For the text-containing cell, return its midpoint in (x, y) coordinate format. 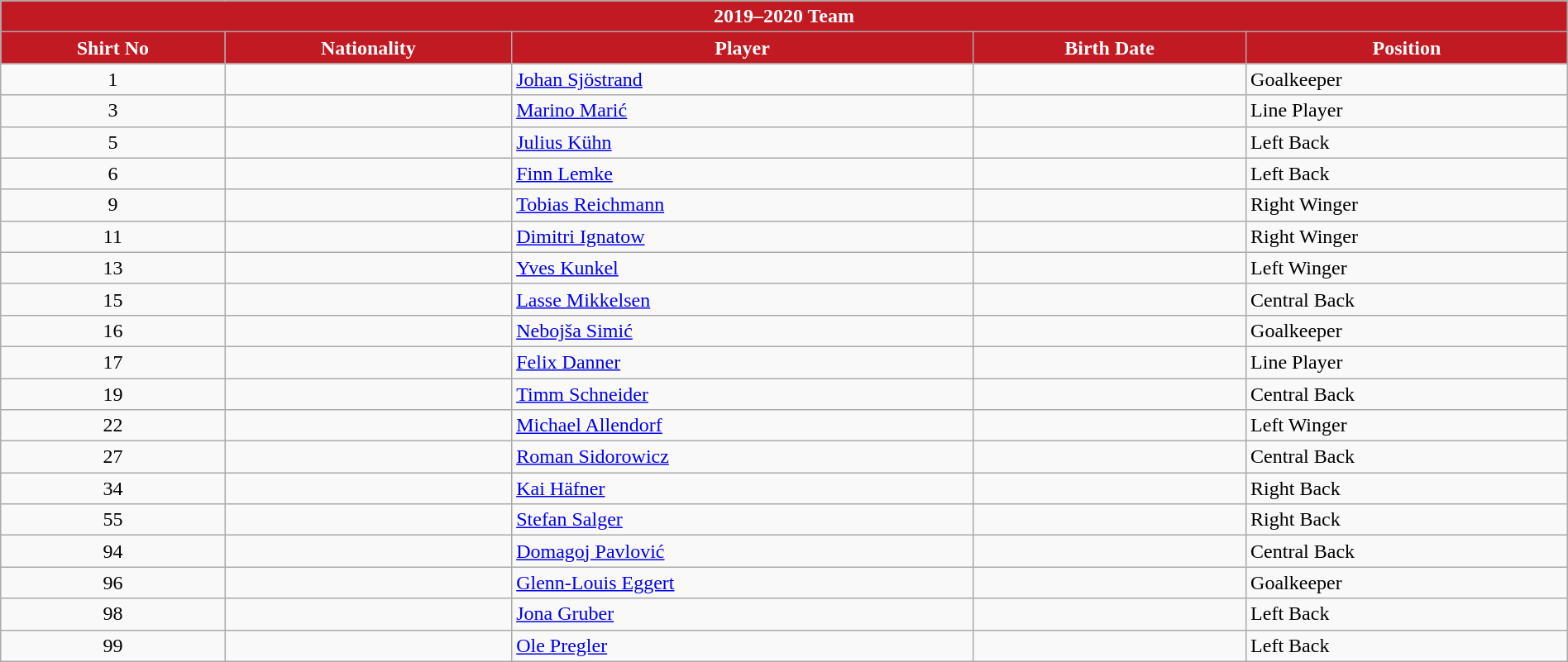
16 (112, 331)
11 (112, 236)
13 (112, 268)
22 (112, 426)
Nationality (369, 48)
99 (112, 645)
6 (112, 174)
Lasse Mikkelsen (743, 299)
Michael Allendorf (743, 426)
Roman Sidorowicz (743, 457)
Johan Sjöstrand (743, 79)
1 (112, 79)
3 (112, 111)
Kai Häfner (743, 488)
96 (112, 583)
17 (112, 362)
55 (112, 520)
Finn Lemke (743, 174)
Player (743, 48)
Nebojša Simić (743, 331)
Glenn-Louis Eggert (743, 583)
5 (112, 142)
Shirt No (112, 48)
Marino Marić (743, 111)
27 (112, 457)
Stefan Salger (743, 520)
Timm Schneider (743, 394)
Tobias Reichmann (743, 205)
Yves Kunkel (743, 268)
2019–2020 Team (784, 17)
15 (112, 299)
98 (112, 614)
9 (112, 205)
19 (112, 394)
Dimitri Ignatow (743, 236)
34 (112, 488)
Ole Pregler (743, 645)
Birth Date (1110, 48)
Felix Danner (743, 362)
Julius Kühn (743, 142)
Domagoj Pavlović (743, 551)
94 (112, 551)
Position (1408, 48)
Jona Gruber (743, 614)
